Locate the cell with the specified text and output its [x, y] center coordinate. 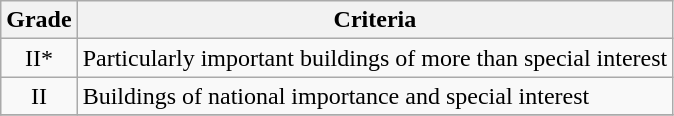
II* [39, 58]
Criteria [375, 20]
Particularly important buildings of more than special interest [375, 58]
Grade [39, 20]
II [39, 96]
Buildings of national importance and special interest [375, 96]
